Search for the cell housing the specified text and yield its (X, Y) center coordinate. 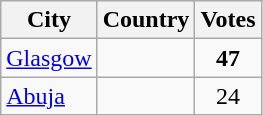
24 (228, 96)
Glasgow (49, 58)
Country (146, 20)
Votes (228, 20)
City (49, 20)
Abuja (49, 96)
47 (228, 58)
